Provide the [x, y] coordinate of the cell's center where the given text is located.  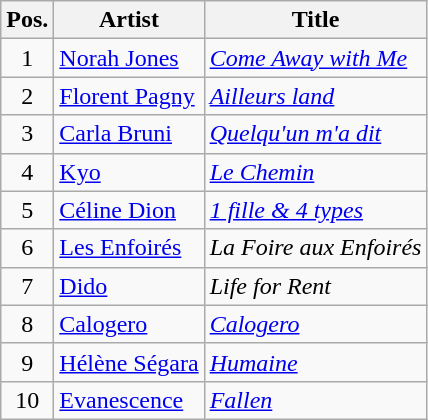
4 [28, 172]
2 [28, 96]
Florent Pagny [129, 96]
3 [28, 134]
5 [28, 210]
Norah Jones [129, 58]
7 [28, 286]
1 fille & 4 types [316, 210]
Evanescence [129, 400]
Le Chemin [316, 172]
Fallen [316, 400]
Céline Dion [129, 210]
Life for Rent [316, 286]
9 [28, 362]
6 [28, 248]
Les Enfoirés [129, 248]
10 [28, 400]
Come Away with Me [316, 58]
Kyo [129, 172]
La Foire aux Enfoirés [316, 248]
Quelqu'un m'a dit [316, 134]
Artist [129, 20]
Pos. [28, 20]
Title [316, 20]
Dido [129, 286]
Ailleurs land [316, 96]
Carla Bruni [129, 134]
1 [28, 58]
Humaine [316, 362]
8 [28, 324]
Hélène Ségara [129, 362]
